Identify which cell holds the provided text, then report its (x, y) central coordinate. 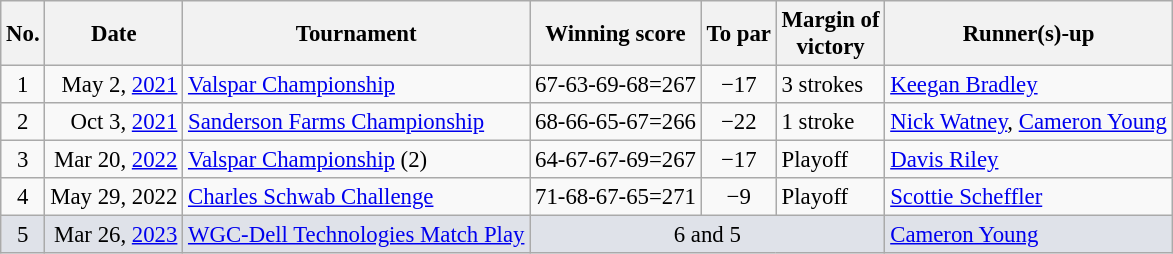
May 2, 2021 (114, 85)
1 (23, 85)
2 (23, 122)
Mar 26, 2023 (114, 235)
1 stroke (830, 122)
May 29, 2022 (114, 197)
3 (23, 160)
68-66-65-67=266 (616, 122)
Margin ofvictory (830, 34)
Tournament (356, 34)
Winning score (616, 34)
5 (23, 235)
−22 (738, 122)
No. (23, 34)
Sanderson Farms Championship (356, 122)
71-68-67-65=271 (616, 197)
4 (23, 197)
Oct 3, 2021 (114, 122)
Date (114, 34)
Keegan Bradley (1028, 85)
64-67-67-69=267 (616, 160)
67-63-69-68=267 (616, 85)
−9 (738, 197)
Cameron Young (1028, 235)
To par (738, 34)
Scottie Scheffler (1028, 197)
Valspar Championship (2) (356, 160)
WGC-Dell Technologies Match Play (356, 235)
Davis Riley (1028, 160)
Runner(s)-up (1028, 34)
6 and 5 (708, 235)
Nick Watney, Cameron Young (1028, 122)
3 strokes (830, 85)
Mar 20, 2022 (114, 160)
Charles Schwab Challenge (356, 197)
Valspar Championship (356, 85)
